Extract the (x, y) coordinate from the center of the cell holding the provided text.  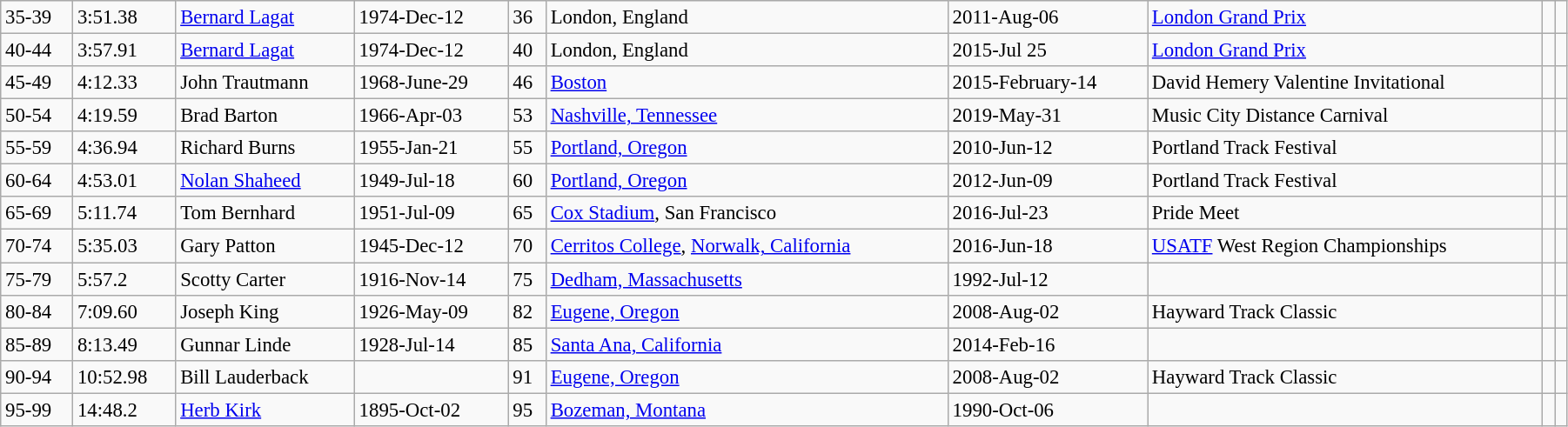
3:51.38 (124, 17)
70 (527, 246)
Scotty Carter (265, 279)
1949-Jul-18 (432, 181)
2019-May-31 (1048, 116)
2012-Jun-09 (1048, 181)
91 (527, 377)
85-89 (37, 344)
1955-Jan-21 (432, 148)
Gary Patton (265, 246)
50-54 (37, 116)
40 (527, 50)
1926-May-09 (432, 311)
2010-Jun-12 (1048, 148)
55-59 (37, 148)
75-79 (37, 279)
90-94 (37, 377)
Dedham, Massachusetts (747, 279)
10:52.98 (124, 377)
USATF West Region Championships (1345, 246)
1945-Dec-12 (432, 246)
1951-Jul-09 (432, 213)
Cerritos College, Norwalk, California (747, 246)
8:13.49 (124, 344)
40-44 (37, 50)
1992-Jul-12 (1048, 279)
65 (527, 213)
Richard Burns (265, 148)
82 (527, 311)
65-69 (37, 213)
45-49 (37, 83)
60-64 (37, 181)
1916-Nov-14 (432, 279)
2015-February-14 (1048, 83)
2014-Feb-16 (1048, 344)
Tom Bernhard (265, 213)
95-99 (37, 410)
2016-Jun-18 (1048, 246)
Bozeman, Montana (747, 410)
4:36.94 (124, 148)
Bill Lauderback (265, 377)
2015-Jul 25 (1048, 50)
5:57.2 (124, 279)
14:48.2 (124, 410)
Pride Meet (1345, 213)
Santa Ana, California (747, 344)
95 (527, 410)
Nolan Shaheed (265, 181)
Music City Distance Carnival (1345, 116)
75 (527, 279)
80-84 (37, 311)
1928-Jul-14 (432, 344)
85 (527, 344)
2016-Jul-23 (1048, 213)
Gunnar Linde (265, 344)
53 (527, 116)
1968-June-29 (432, 83)
5:35.03 (124, 246)
7:09.60 (124, 311)
4:53.01 (124, 181)
4:19.59 (124, 116)
Boston (747, 83)
36 (527, 17)
Cox Stadium, San Francisco (747, 213)
1966-Apr-03 (432, 116)
4:12.33 (124, 83)
55 (527, 148)
60 (527, 181)
2011-Aug-06 (1048, 17)
Nashville, Tennessee (747, 116)
Brad Barton (265, 116)
5:11.74 (124, 213)
46 (527, 83)
David Hemery Valentine Invitational (1345, 83)
3:57.91 (124, 50)
John Trautmann (265, 83)
35-39 (37, 17)
1990-Oct-06 (1048, 410)
70-74 (37, 246)
Joseph King (265, 311)
1895-Oct-02 (432, 410)
Herb Kirk (265, 410)
